Determine the [x, y] coordinate at the center of the cell enclosing the given text.  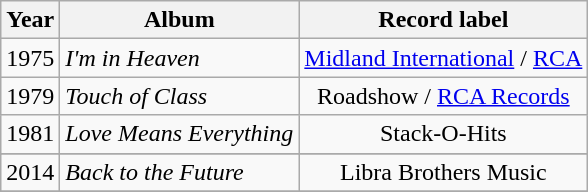
Roadshow / RCA Records [444, 96]
1981 [30, 134]
Libra Brothers Music [444, 172]
Album [180, 20]
2014 [30, 172]
1975 [30, 58]
Stack-O-Hits [444, 134]
Midland International / RCA [444, 58]
Love Means Everything [180, 134]
Back to the Future [180, 172]
I'm in Heaven [180, 58]
Record label [444, 20]
Year [30, 20]
Touch of Class [180, 96]
1979 [30, 96]
